Scan for the cell matching the given text and deliver its (x, y) coordinate at center. 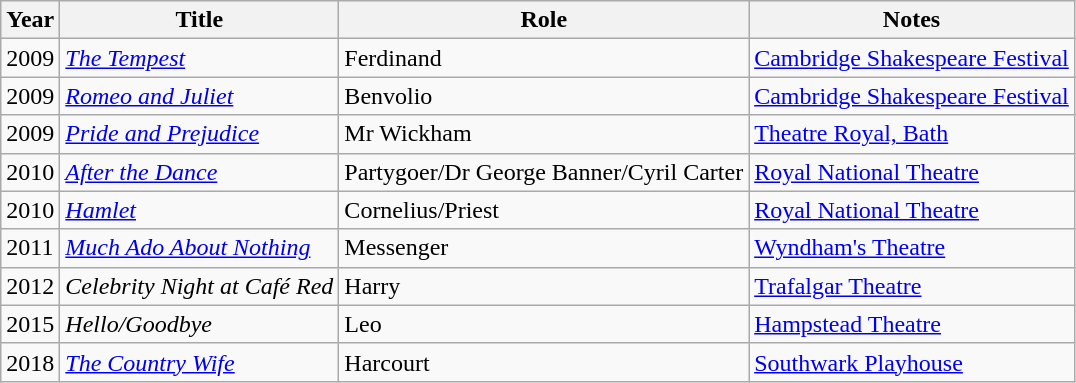
Trafalgar Theatre (912, 286)
Title (200, 20)
2012 (30, 286)
Wyndham's Theatre (912, 248)
Harcourt (544, 362)
Partygoer/Dr George Banner/Cyril Carter (544, 172)
Harry (544, 286)
Leo (544, 324)
2015 (30, 324)
Pride and Prejudice (200, 134)
2011 (30, 248)
Hampstead Theatre (912, 324)
Much Ado About Nothing (200, 248)
Messenger (544, 248)
Ferdinand (544, 58)
The Tempest (200, 58)
Romeo and Juliet (200, 96)
Year (30, 20)
Mr Wickham (544, 134)
Cornelius/Priest (544, 210)
Notes (912, 20)
After the Dance (200, 172)
Theatre Royal, Bath (912, 134)
2018 (30, 362)
Hello/Goodbye (200, 324)
Benvolio (544, 96)
Role (544, 20)
The Country Wife (200, 362)
Hamlet (200, 210)
Celebrity Night at Café Red (200, 286)
Southwark Playhouse (912, 362)
